Determine the [x, y] coordinate at the center of the cell enclosing the given text.  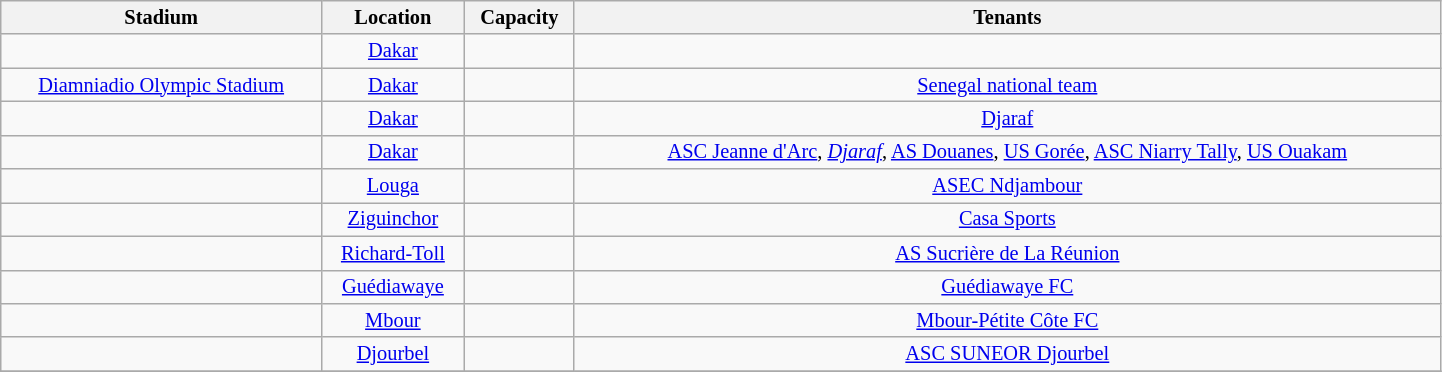
Tenants [1007, 17]
Djaraf [1007, 118]
Djourbel [394, 354]
Louga [394, 186]
Diamniadio Olympic Stadium [162, 85]
Casa Sports [1007, 219]
Location [394, 17]
ASEC Ndjambour [1007, 186]
ASC SUNEOR Djourbel [1007, 354]
Ziguinchor [394, 219]
Capacity [519, 17]
Stadium [162, 17]
ASC Jeanne d'Arc, Djaraf, AS Douanes, US Gorée, ASC Niarry Tally, US Ouakam [1007, 152]
Mbour-Pétite Côte FC [1007, 320]
Guédiawaye FC [1007, 287]
Mbour [394, 320]
Richard-Toll [394, 253]
Senegal national team [1007, 85]
AS Sucrière de La Réunion [1007, 253]
Guédiawaye [394, 287]
